From the cell containing the given text, extract its center point as (x, y) coordinate. 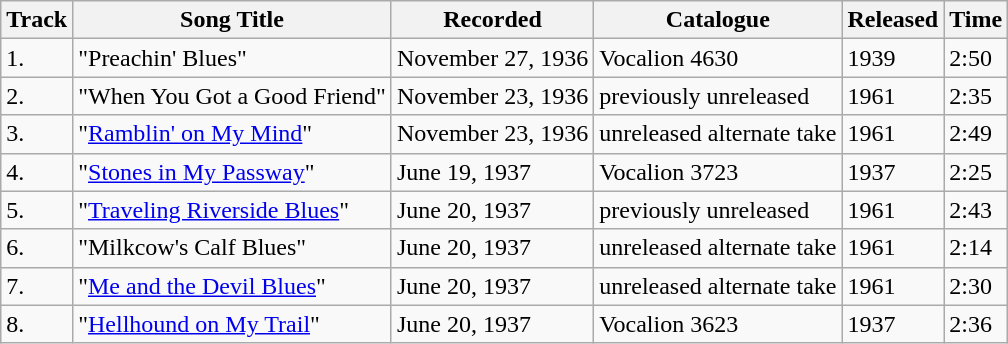
"Milkcow's Calf Blues" (232, 248)
November 27, 1936 (492, 58)
4. (37, 172)
"Preachin' Blues" (232, 58)
7. (37, 286)
3. (37, 134)
Time (976, 20)
6. (37, 248)
"When You Got a Good Friend" (232, 96)
2:35 (976, 96)
2:36 (976, 324)
Catalogue (718, 20)
2:49 (976, 134)
2:14 (976, 248)
Recorded (492, 20)
"Hellhound on My Trail" (232, 324)
5. (37, 210)
Vocalion 3723 (718, 172)
"Traveling Riverside Blues" (232, 210)
Vocalion 4630 (718, 58)
"Me and the Devil Blues" (232, 286)
Track (37, 20)
8. (37, 324)
Vocalion 3623 (718, 324)
2:30 (976, 286)
Released (893, 20)
1939 (893, 58)
2:25 (976, 172)
"Ramblin' on My Mind" (232, 134)
2:43 (976, 210)
June 19, 1937 (492, 172)
Song Title (232, 20)
2:50 (976, 58)
"Stones in My Passway" (232, 172)
2. (37, 96)
1. (37, 58)
